From the cell containing the given text, extract its center point as [x, y] coordinate. 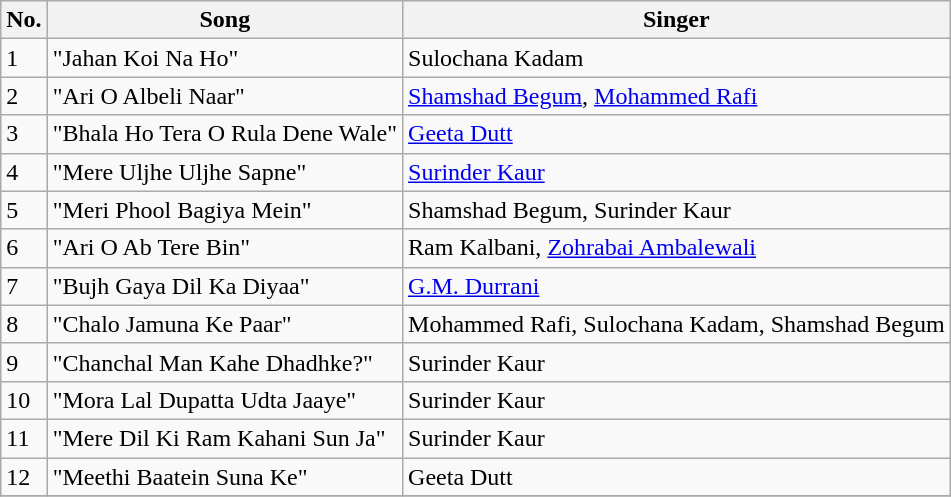
"Mere Uljhe Uljhe Sapne" [224, 172]
"Meethi Baatein Suna Ke" [224, 477]
"Chanchal Man Kahe Dhadhke?" [224, 362]
10 [24, 400]
5 [24, 210]
8 [24, 324]
"Mora Lal Dupatta Udta Jaaye" [224, 400]
"Bhala Ho Tera O Rula Dene Wale" [224, 134]
"Mere Dil Ki Ram Kahani Sun Ja" [224, 438]
1 [24, 58]
12 [24, 477]
Singer [677, 20]
Mohammed Rafi, Sulochana Kadam, Shamshad Begum [677, 324]
Song [224, 20]
No. [24, 20]
2 [24, 96]
G.M. Durrani [677, 286]
3 [24, 134]
7 [24, 286]
4 [24, 172]
"Bujh Gaya Dil Ka Diyaa" [224, 286]
"Ari O Albeli Naar" [224, 96]
Ram Kalbani, Zohrabai Ambalewali [677, 248]
"Meri Phool Bagiya Mein" [224, 210]
"Chalo Jamuna Ke Paar" [224, 324]
Shamshad Begum, Surinder Kaur [677, 210]
"Ari O Ab Tere Bin" [224, 248]
6 [24, 248]
Sulochana Kadam [677, 58]
Shamshad Begum, Mohammed Rafi [677, 96]
11 [24, 438]
"Jahan Koi Na Ho" [224, 58]
9 [24, 362]
